Locate the cell with the specified text and output its (X, Y) center coordinate. 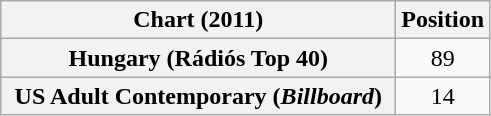
14 (443, 96)
89 (443, 58)
Position (443, 20)
Chart (2011) (198, 20)
US Adult Contemporary (Billboard) (198, 96)
Hungary (Rádiós Top 40) (198, 58)
